Identify which cell holds the provided text, then report its (x, y) central coordinate. 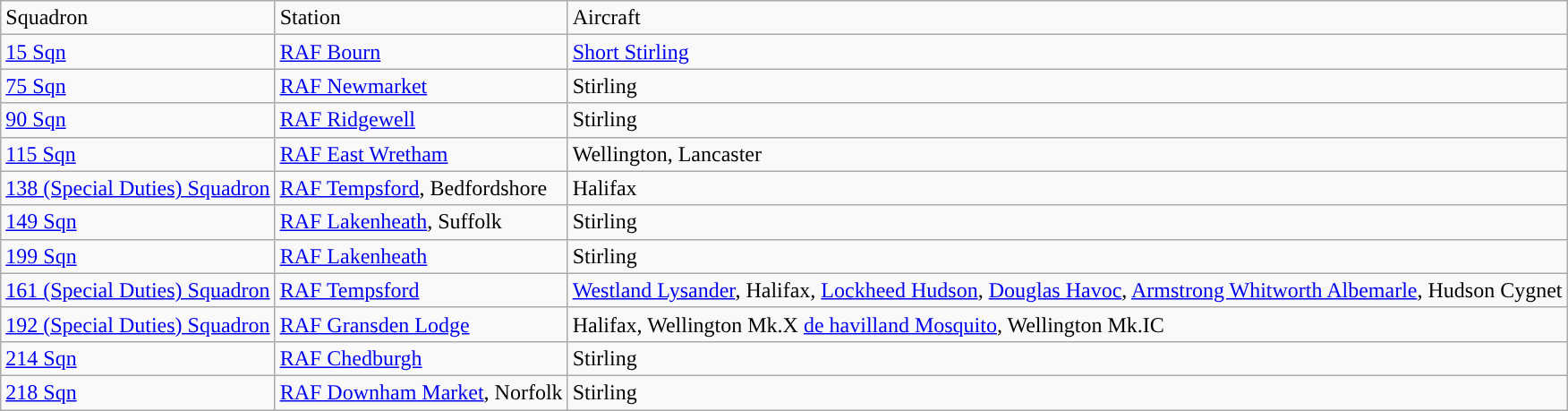
Station (421, 18)
Wellington, Lancaster (1067, 154)
RAF Ridgewell (421, 120)
RAF Lakenheath, Suffolk (421, 222)
RAF East Wretham (421, 154)
RAF Tempsford (421, 290)
199 Sqn (138, 256)
RAF Bourn (421, 52)
75 Sqn (138, 86)
RAF Chedburgh (421, 358)
218 Sqn (138, 392)
Halifax (1067, 188)
Short Stirling (1067, 52)
90 Sqn (138, 120)
161 (Special Duties) Squadron (138, 290)
214 Sqn (138, 358)
RAF Newmarket (421, 86)
RAF Downham Market, Norfolk (421, 392)
115 Sqn (138, 154)
RAF Tempsford, Bedfordshore (421, 188)
138 (Special Duties) Squadron (138, 188)
RAF Gransden Lodge (421, 324)
Aircraft (1067, 18)
15 Sqn (138, 52)
Halifax, Wellington Mk.X de havilland Mosquito, Wellington Mk.IC (1067, 324)
192 (Special Duties) Squadron (138, 324)
Squadron (138, 18)
Westland Lysander, Halifax, Lockheed Hudson, Douglas Havoc, Armstrong Whitworth Albemarle, Hudson Cygnet (1067, 290)
149 Sqn (138, 222)
RAF Lakenheath (421, 256)
